Return the [x, y] coordinate for the center point of the cell that contains the specified text.  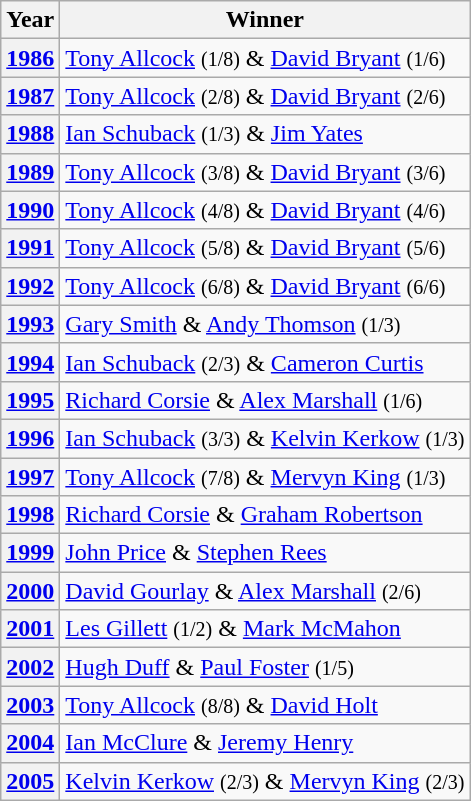
John Price & Stephen Rees [265, 553]
1988 [30, 134]
Tony Allcock (1/8) & David Bryant (1/6) [265, 58]
Richard Corsie & Alex Marshall (1/6) [265, 400]
Tony Allcock (4/8) & David Bryant (4/6) [265, 210]
Tony Allcock (7/8) & Mervyn King (1/3) [265, 477]
1994 [30, 362]
Tony Allcock (3/8) & David Bryant (3/6) [265, 172]
1992 [30, 286]
1999 [30, 553]
2000 [30, 591]
Hugh Duff & Paul Foster (1/5) [265, 667]
David Gourlay & Alex Marshall (2/6) [265, 591]
Richard Corsie & Graham Robertson [265, 515]
1989 [30, 172]
2004 [30, 743]
1990 [30, 210]
Kelvin Kerkow (2/3) & Mervyn King (2/3) [265, 781]
Ian Schuback (3/3) & Kelvin Kerkow (1/3) [265, 438]
Gary Smith & Andy Thomson (1/3) [265, 324]
Les Gillett (1/2) & Mark McMahon [265, 629]
1998 [30, 515]
1995 [30, 400]
1997 [30, 477]
1991 [30, 248]
Tony Allcock (6/8) & David Bryant (6/6) [265, 286]
Winner [265, 20]
Tony Allcock (8/8) & David Holt [265, 705]
Ian Schuback (2/3) & Cameron Curtis [265, 362]
Tony Allcock (2/8) & David Bryant (2/6) [265, 96]
2001 [30, 629]
1993 [30, 324]
Ian Schuback (1/3) & Jim Yates [265, 134]
2005 [30, 781]
2002 [30, 667]
1986 [30, 58]
Ian McClure & Jeremy Henry [265, 743]
1987 [30, 96]
Tony Allcock (5/8) & David Bryant (5/6) [265, 248]
1996 [30, 438]
Year [30, 20]
2003 [30, 705]
